Pinpoint the cell where the given text exists, returning its [X, Y] midpoint coordinate. 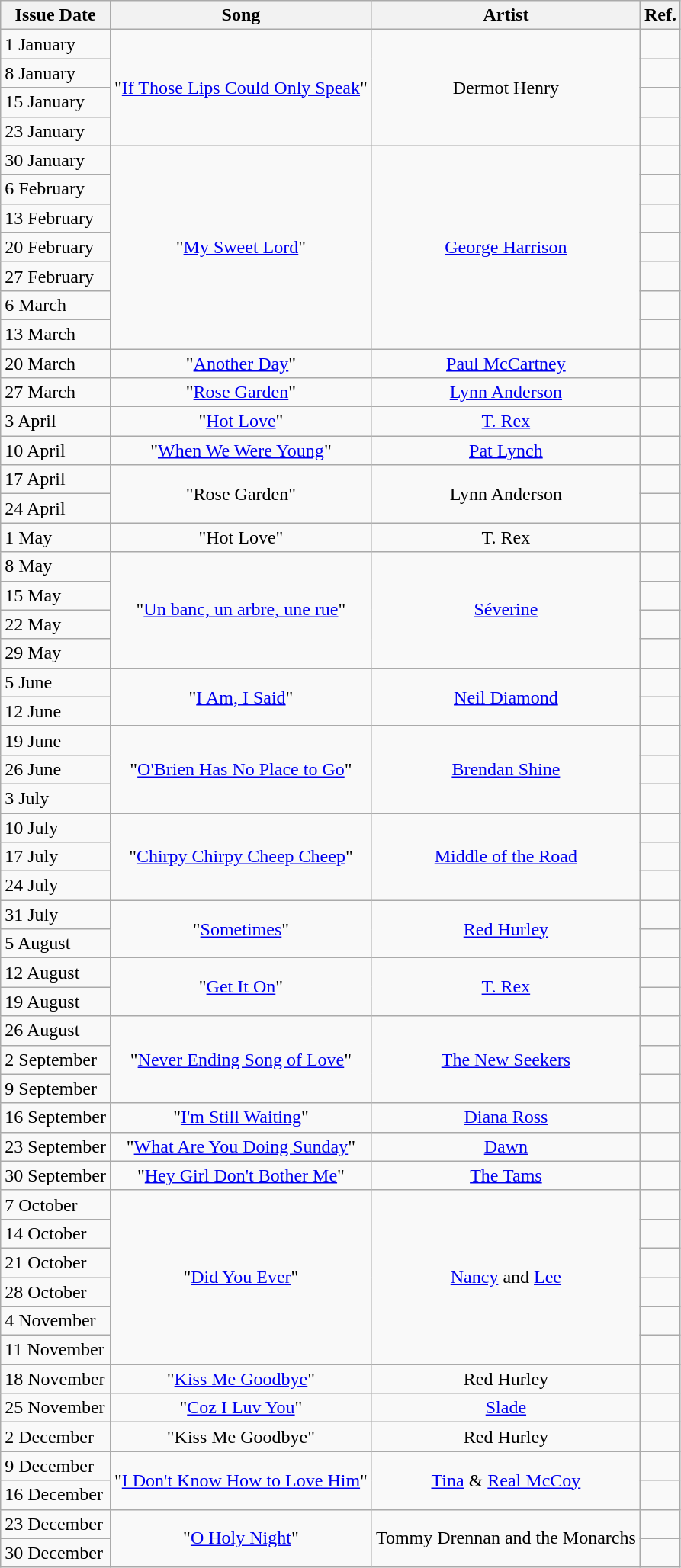
8 May [56, 566]
20 February [56, 247]
9 September [56, 1089]
17 April [56, 479]
The Tams [506, 1175]
7 October [56, 1204]
3 July [56, 798]
3 April [56, 422]
19 June [56, 740]
24 April [56, 508]
28 October [56, 1292]
Tina & Real McCoy [506, 1480]
5 June [56, 682]
23 September [56, 1146]
26 August [56, 1031]
Neil Diamond [506, 697]
17 July [56, 857]
Dermot Henry [506, 88]
"Chirpy Chirpy Cheep Cheep" [241, 856]
The New Seekers [506, 1060]
Dawn [506, 1146]
Song [241, 15]
26 June [56, 769]
Artist [506, 15]
"O Holy Night" [241, 1538]
13 February [56, 218]
12 June [56, 711]
"When We Were Young" [241, 451]
Pat Lynch [506, 451]
1 May [56, 537]
"I'm Still Waiting" [241, 1117]
"Sometimes" [241, 929]
2 December [56, 1437]
Slade [506, 1408]
15 May [56, 595]
8 January [56, 73]
21 October [56, 1262]
29 May [56, 653]
30 September [56, 1175]
22 May [56, 624]
24 July [56, 886]
31 July [56, 915]
9 December [56, 1466]
"O'Brien Has No Place to Go" [241, 769]
30 December [56, 1553]
19 August [56, 1002]
2 September [56, 1060]
"If Those Lips Could Only Speak" [241, 88]
"Coz I Luv You" [241, 1408]
"Did You Ever" [241, 1277]
27 March [56, 393]
10 July [56, 827]
"I Am, I Said" [241, 697]
6 March [56, 305]
"Never Ending Song of Love" [241, 1060]
15 January [56, 102]
"My Sweet Lord" [241, 247]
23 December [56, 1524]
10 April [56, 451]
1 January [56, 44]
Brendan Shine [506, 769]
13 March [56, 334]
Séverine [506, 610]
14 October [56, 1233]
Nancy and Lee [506, 1277]
6 February [56, 189]
25 November [56, 1408]
Issue Date [56, 15]
"Another Day" [241, 364]
Diana Ross [506, 1117]
30 January [56, 160]
"What Are You Doing Sunday" [241, 1146]
23 January [56, 131]
George Harrison [506, 247]
"Un banc, un arbre, une rue" [241, 610]
16 December [56, 1495]
18 November [56, 1379]
Paul McCartney [506, 364]
20 March [56, 364]
16 September [56, 1117]
27 February [56, 276]
12 August [56, 973]
Tommy Drennan and the Monarchs [506, 1538]
"Hey Girl Don't Bother Me" [241, 1175]
5 August [56, 944]
Middle of the Road [506, 856]
"Get It On" [241, 987]
Ref. [660, 15]
4 November [56, 1321]
"I Don't Know How to Love Him" [241, 1480]
11 November [56, 1350]
